From the cell containing the given text, extract its center point as [X, Y] coordinate. 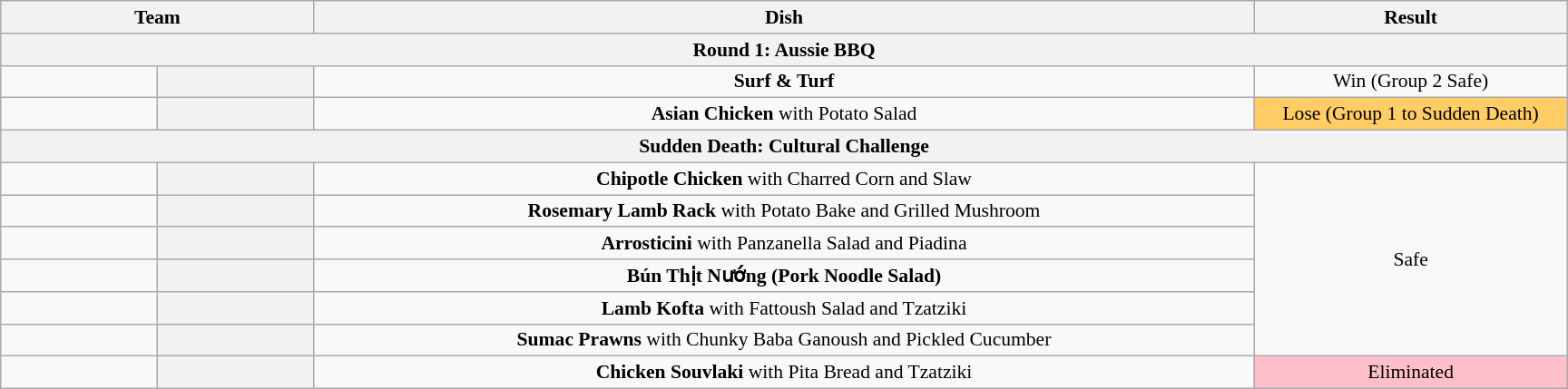
Team [158, 17]
Arrosticini with Panzanella Salad and Piadina [784, 244]
Bún Thịt Nướng (Pork Noodle Salad) [784, 276]
Round 1: Aussie BBQ [784, 50]
Dish [784, 17]
Eliminated [1410, 373]
Chipotle Chicken with Charred Corn and Slaw [784, 179]
Lamb Kofta with Fattoush Salad and Tzatziki [784, 308]
Chicken Souvlaki with Pita Bread and Tzatziki [784, 373]
Sumac Prawns with Chunky Baba Ganoush and Pickled Cucumber [784, 340]
Lose (Group 1 to Sudden Death) [1410, 114]
Rosemary Lamb Rack with Potato Bake and Grilled Mushroom [784, 211]
Surf & Turf [784, 82]
Win (Group 2 Safe) [1410, 82]
Sudden Death: Cultural Challenge [784, 147]
Safe [1410, 259]
Asian Chicken with Potato Salad [784, 114]
Result [1410, 17]
